Return (X, Y) of the center of cell containing provided text 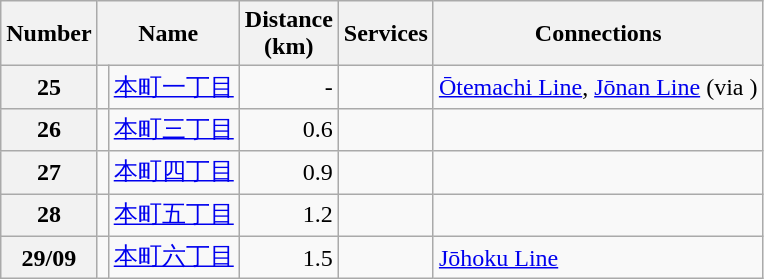
本町三丁目 (174, 130)
Number (49, 34)
Distance (km) (288, 34)
本町四丁目 (174, 172)
26 (49, 130)
Connections (598, 34)
25 (49, 88)
27 (49, 172)
Jōhoku Line (598, 258)
1.5 (288, 258)
本町六丁目 (174, 258)
Ōtemachi Line, Jōnan Line (via ) (598, 88)
本町五丁目 (174, 216)
28 (49, 216)
- (288, 88)
0.9 (288, 172)
Name (168, 34)
0.6 (288, 130)
Services (386, 34)
1.2 (288, 216)
29/09 (49, 258)
本町一丁目 (174, 88)
